Search for the cell housing the specified text and yield its (X, Y) center coordinate. 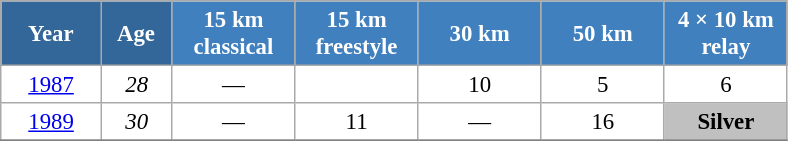
5 (602, 85)
11 (356, 122)
30 (136, 122)
4 × 10 km relay (726, 34)
15 km classical (234, 34)
Silver (726, 122)
Age (136, 34)
10 (480, 85)
Year (52, 34)
30 km (480, 34)
15 km freestyle (356, 34)
1989 (52, 122)
16 (602, 122)
28 (136, 85)
6 (726, 85)
50 km (602, 34)
1987 (52, 85)
